Scan for the cell matching the given text and deliver its [x, y] coordinate at center. 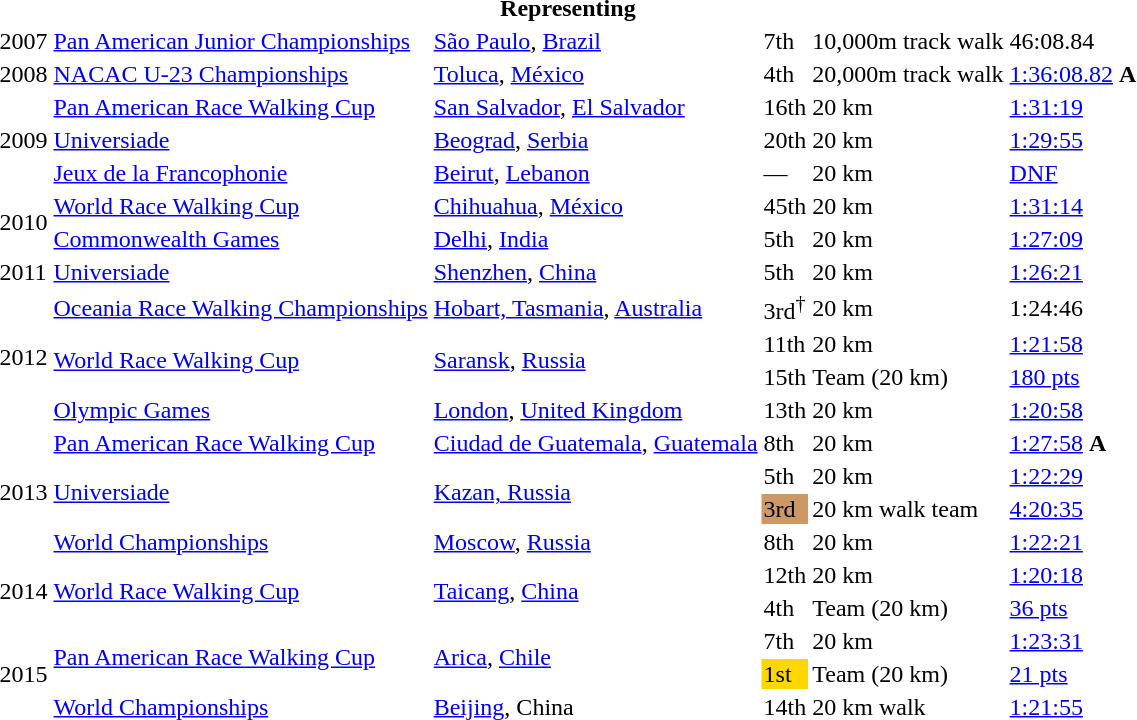
London, United Kingdom [596, 410]
Toluca, México [596, 74]
World Championships [240, 542]
Olympic Games [240, 410]
São Paulo, Brazil [596, 41]
Oceania Race Walking Championships [240, 308]
Beograd, Serbia [596, 140]
20 km walk team [908, 509]
20th [785, 140]
15th [785, 377]
Hobart, Tasmania, Australia [596, 308]
Taicang, China [596, 592]
Ciudad de Guatemala, Guatemala [596, 443]
Commonwealth Games [240, 239]
San Salvador, El Salvador [596, 107]
Moscow, Russia [596, 542]
Saransk, Russia [596, 360]
3rd [785, 509]
Kazan, Russia [596, 492]
3rd† [785, 308]
Shenzhen, China [596, 272]
Chihuahua, México [596, 206]
10,000m track walk [908, 41]
NACAC U-23 Championships [240, 74]
Delhi, India [596, 239]
Pan American Junior Championships [240, 41]
1st [785, 674]
Beirut, Lebanon [596, 173]
Arica, Chile [596, 658]
— [785, 173]
11th [785, 344]
Jeux de la Francophonie [240, 173]
13th [785, 410]
12th [785, 575]
16th [785, 107]
45th [785, 206]
20,000m track walk [908, 74]
